For the text-containing cell, return its midpoint in [x, y] coordinate format. 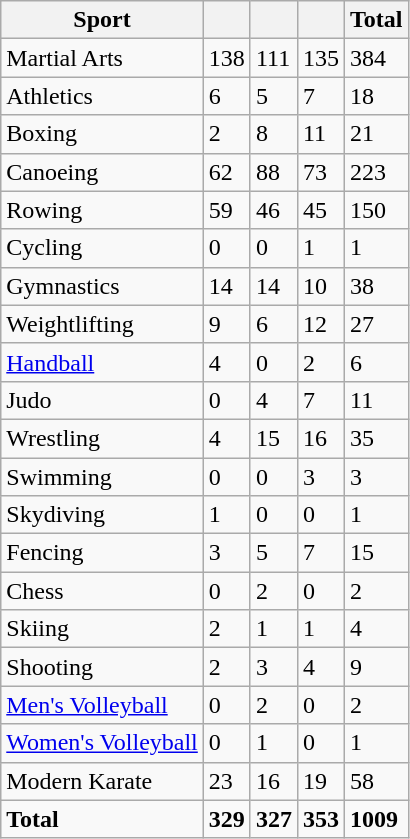
353 [320, 819]
Rowing [102, 210]
135 [320, 58]
46 [274, 210]
Martial Arts [102, 58]
1009 [377, 819]
10 [320, 286]
Chess [102, 591]
8 [274, 134]
Women's Volleyball [102, 743]
Athletics [102, 96]
38 [377, 286]
45 [320, 210]
59 [226, 210]
Fencing [102, 553]
58 [377, 781]
12 [320, 324]
73 [320, 172]
Shooting [102, 667]
88 [274, 172]
Sport [102, 20]
35 [377, 438]
111 [274, 58]
21 [377, 134]
327 [274, 819]
23 [226, 781]
18 [377, 96]
Judo [102, 400]
19 [320, 781]
Handball [102, 362]
Canoeing [102, 172]
Modern Karate [102, 781]
150 [377, 210]
Weightlifting [102, 324]
Swimming [102, 477]
Gymnastics [102, 286]
Skydiving [102, 515]
384 [377, 58]
223 [377, 172]
62 [226, 172]
Cycling [102, 248]
Skiing [102, 629]
Wrestling [102, 438]
Men's Volleyball [102, 705]
138 [226, 58]
329 [226, 819]
Boxing [102, 134]
27 [377, 324]
